Locate the cell with the specified text and output its (x, y) center coordinate. 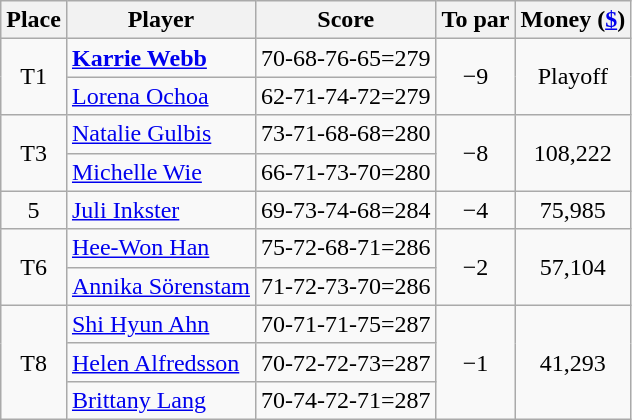
62-71-74-72=279 (346, 96)
Karrie Webb (160, 58)
Money ($) (573, 20)
Natalie Gulbis (160, 134)
Annika Sörenstam (160, 286)
66-71-73-70=280 (346, 172)
Juli Inkster (160, 210)
−9 (476, 77)
Place (34, 20)
57,104 (573, 267)
70-72-72-73=287 (346, 362)
−2 (476, 267)
70-68-76-65=279 (346, 58)
T1 (34, 77)
T6 (34, 267)
70-74-72-71=287 (346, 400)
−4 (476, 210)
Helen Alfredsson (160, 362)
−8 (476, 153)
73-71-68-68=280 (346, 134)
T8 (34, 362)
T3 (34, 153)
Hee-Won Han (160, 248)
75-72-68-71=286 (346, 248)
Michelle Wie (160, 172)
Score (346, 20)
Playoff (573, 77)
Brittany Lang (160, 400)
108,222 (573, 153)
To par (476, 20)
70-71-71-75=287 (346, 324)
−1 (476, 362)
5 (34, 210)
Lorena Ochoa (160, 96)
69-73-74-68=284 (346, 210)
Shi Hyun Ahn (160, 324)
Player (160, 20)
75,985 (573, 210)
71-72-73-70=286 (346, 286)
41,293 (573, 362)
